Provide the [x, y] coordinate of the cell's center where the given text is located.  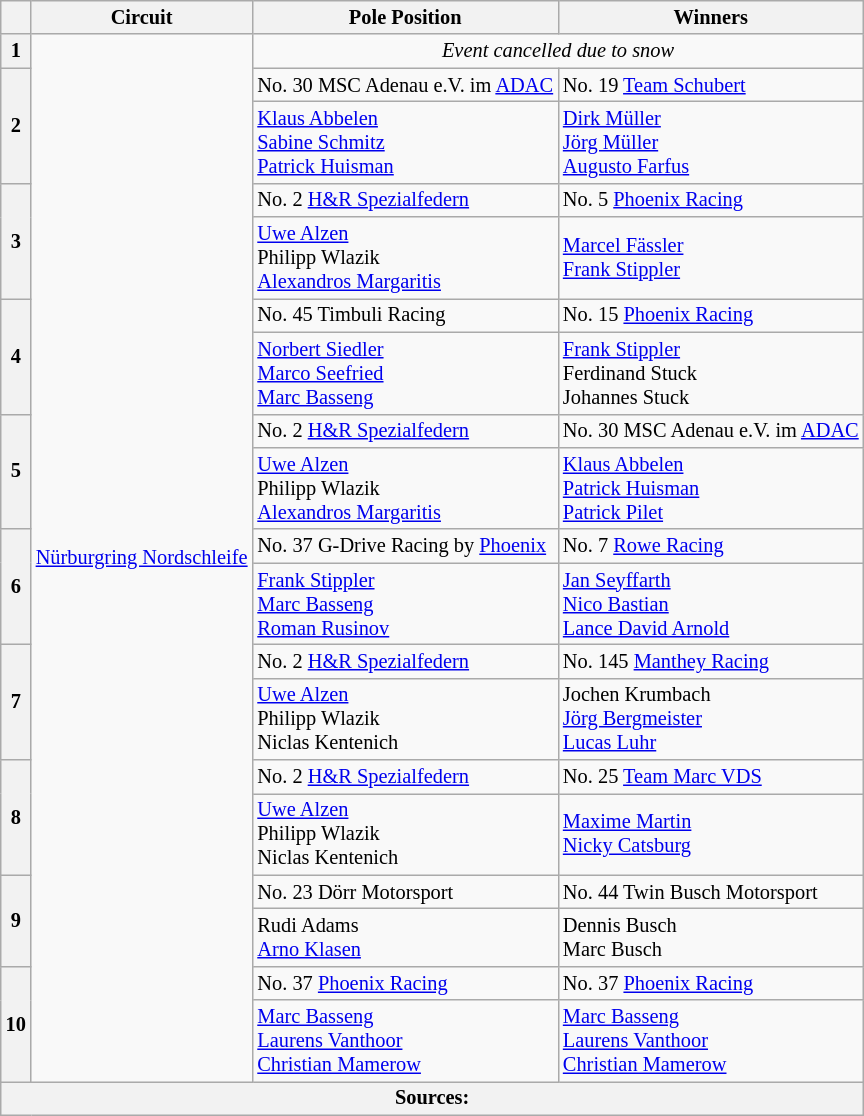
6 [16, 586]
No. 44 Twin Busch Motorsport [711, 892]
7 [16, 702]
Norbert Siedler Marco Seefried Marc Basseng [405, 373]
No. 5 Phoenix Racing [711, 200]
Marcel Fässler Frank Stippler [711, 258]
No. 145 Manthey Racing [711, 661]
8 [16, 818]
No. 15 Phoenix Racing [711, 315]
Maxime Martin Nicky Catsburg [711, 834]
Klaus Abbelen Sabine Schmitz Patrick Huisman [405, 142]
No. 25 Team Marc VDS [711, 777]
Dirk Müller Jörg Müller Augusto Farfus [711, 142]
3 [16, 240]
Jan Seyffarth Nico Bastian Lance David Arnold [711, 604]
1 [16, 51]
Event cancelled due to snow [558, 51]
No. 37 G-Drive Racing by Phoenix [405, 546]
No. 23 Dörr Motorsport [405, 892]
2 [16, 126]
Frank Stippler Marc Basseng Roman Rusinov [405, 604]
Dennis Busch Marc Busch [711, 937]
Circuit [142, 17]
9 [16, 920]
10 [16, 1024]
Nürburgring Nordschleife [142, 558]
No. 7 Rowe Racing [711, 546]
Sources: [432, 1098]
Frank Stippler Ferdinand Stuck Johannes Stuck [711, 373]
Jochen Krumbach Jörg Bergmeister Lucas Luhr [711, 719]
No. 45 Timbuli Racing [405, 315]
Winners [711, 17]
Rudi Adams Arno Klasen [405, 937]
Klaus Abbelen Patrick Huisman Patrick Pilet [711, 488]
4 [16, 356]
5 [16, 472]
No. 19 Team Schubert [711, 85]
Pole Position [405, 17]
